Return the (X, Y) coordinate for the center point of the cell that contains the specified text.  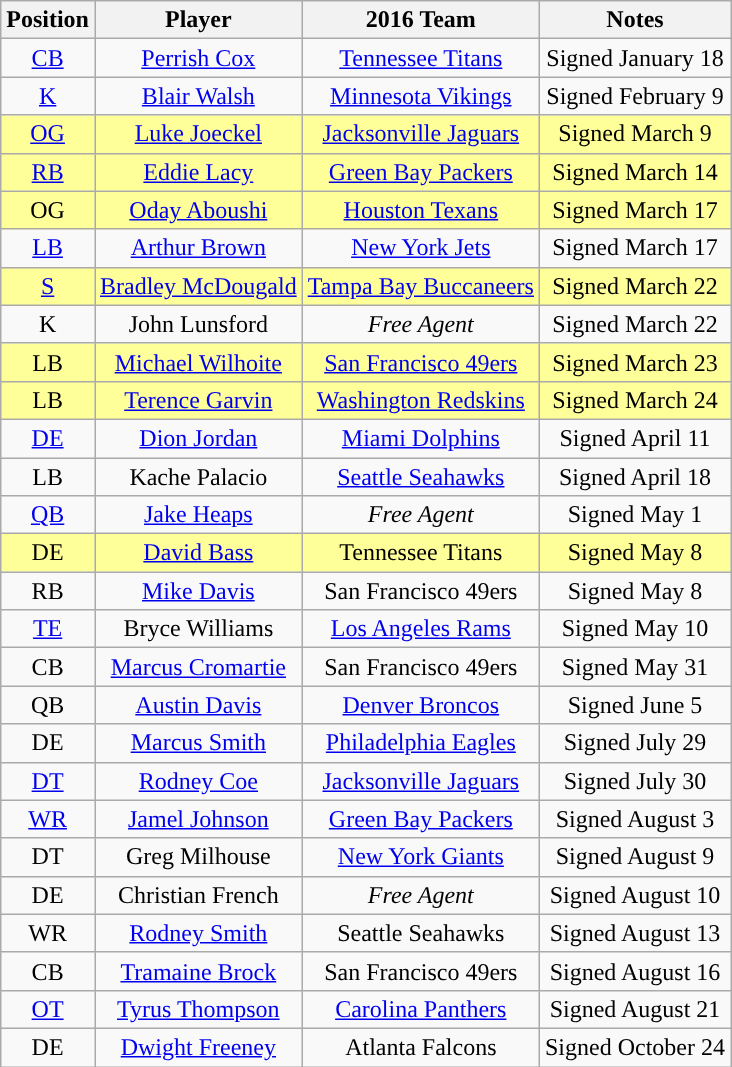
Philadelphia Eagles (420, 743)
Signed August 13 (634, 933)
Denver Broncos (420, 705)
Christian French (198, 895)
Marcus Cromartie (198, 667)
Jake Heaps (198, 515)
Atlanta Falcons (420, 1047)
Minnesota Vikings (420, 96)
Signed May 1 (634, 515)
Signed March 9 (634, 134)
Tampa Bay Buccaneers (420, 286)
Miami Dolphins (420, 438)
Oday Aboushi (198, 210)
Signed August 9 (634, 857)
Signed July 29 (634, 743)
Mike Davis (198, 591)
Rodney Coe (198, 781)
2016 Team (420, 20)
Perrish Cox (198, 58)
Signed March 23 (634, 362)
Signed March 24 (634, 400)
Michael Wilhoite (198, 362)
Signed August 10 (634, 895)
Arthur Brown (198, 248)
Signed May 31 (634, 667)
Tramaine Brock (198, 971)
Tyrus Thompson (198, 1009)
OT (48, 1009)
New York Jets (420, 248)
Houston Texans (420, 210)
Signed August 21 (634, 1009)
Kache Palacio (198, 477)
Signed August 16 (634, 971)
Dwight Freeney (198, 1047)
Bryce Williams (198, 629)
Los Angeles Rams (420, 629)
Signed June 5 (634, 705)
Signed July 30 (634, 781)
Rodney Smith (198, 933)
Carolina Panthers (420, 1009)
Terence Garvin (198, 400)
TE (48, 629)
Dion Jordan (198, 438)
David Bass (198, 553)
Position (48, 20)
Signed April 18 (634, 477)
Signed February 9 (634, 96)
Signed October 24 (634, 1047)
Eddie Lacy (198, 172)
John Lunsford (198, 324)
Washington Redskins (420, 400)
Notes (634, 20)
Jamel Johnson (198, 819)
New York Giants (420, 857)
Player (198, 20)
Signed August 3 (634, 819)
Luke Joeckel (198, 134)
Signed January 18 (634, 58)
S (48, 286)
Signed March 14 (634, 172)
Marcus Smith (198, 743)
Blair Walsh (198, 96)
Bradley McDougald (198, 286)
Signed May 10 (634, 629)
Austin Davis (198, 705)
Greg Milhouse (198, 857)
Signed April 11 (634, 438)
